Pinpoint the cell where the given text exists, returning its (X, Y) midpoint coordinate. 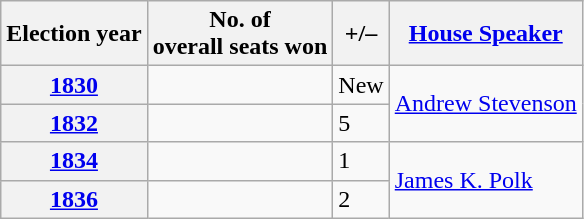
1830 (74, 85)
1832 (74, 123)
1834 (74, 161)
House Speaker (486, 34)
1836 (74, 199)
1 (361, 161)
2 (361, 199)
James K. Polk (486, 180)
Andrew Stevenson (486, 104)
Election year (74, 34)
No. ofoverall seats won (240, 34)
5 (361, 123)
New (361, 85)
+/– (361, 34)
